From the cell containing the given text, extract its center point as (X, Y) coordinate. 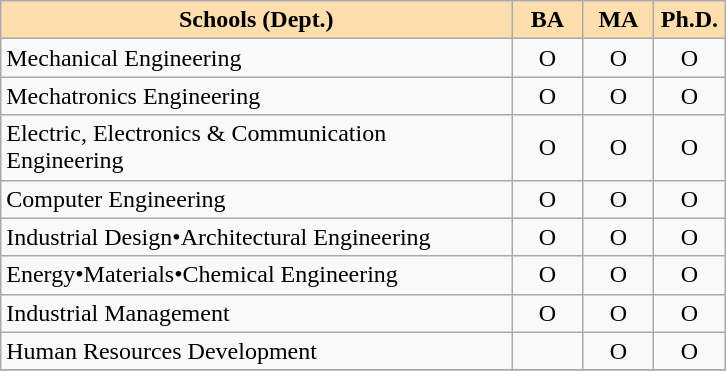
Industrial Design•Architectural Engineering (256, 237)
MA (618, 20)
Mechatronics Engineering (256, 96)
BA (548, 20)
Mechanical Engineering (256, 58)
Ph.D. (690, 20)
Human Resources Development (256, 351)
Energy•Materials•Chemical Engineering (256, 275)
Electric, Electronics & Communication Engineering (256, 148)
Industrial Management (256, 313)
Schools (Dept.) (256, 20)
Computer Engineering (256, 199)
